For the text-containing cell, return its midpoint in [X, Y] coordinate format. 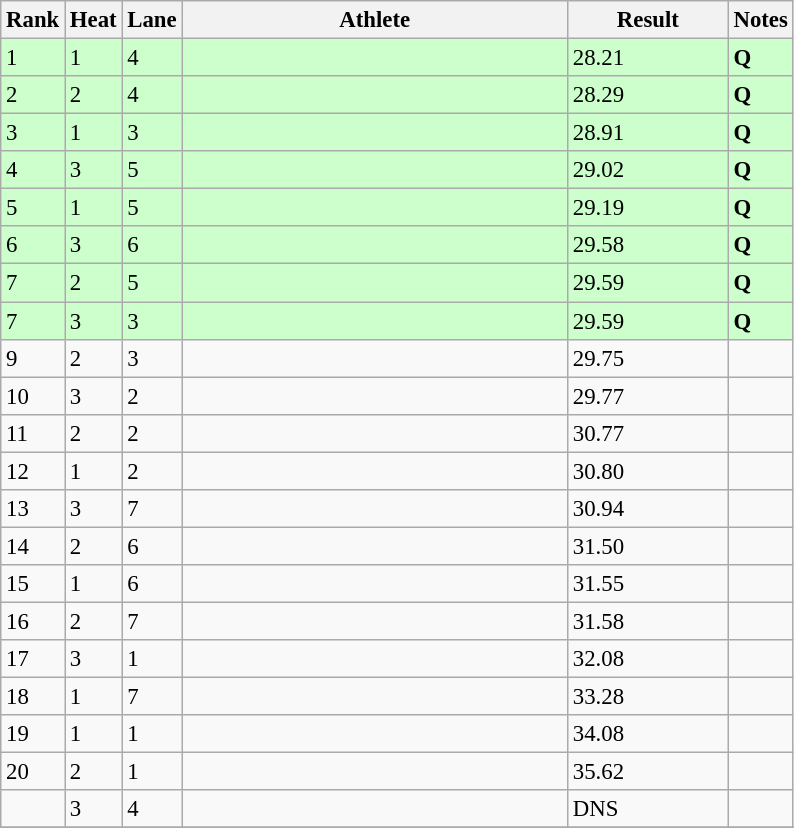
16 [33, 621]
30.77 [648, 433]
13 [33, 509]
31.58 [648, 621]
32.08 [648, 659]
9 [33, 358]
Rank [33, 20]
Heat [94, 20]
15 [33, 584]
31.55 [648, 584]
33.28 [648, 697]
17 [33, 659]
Athlete [375, 20]
19 [33, 734]
35.62 [648, 772]
29.58 [648, 245]
30.94 [648, 509]
29.02 [648, 170]
11 [33, 433]
34.08 [648, 734]
Notes [760, 20]
18 [33, 697]
20 [33, 772]
10 [33, 396]
29.75 [648, 358]
31.50 [648, 546]
DNS [648, 809]
14 [33, 546]
12 [33, 471]
28.29 [648, 95]
Result [648, 20]
28.91 [648, 133]
30.80 [648, 471]
29.77 [648, 396]
28.21 [648, 58]
29.19 [648, 208]
Lane [152, 20]
